Find where the given text appears and provide that cell's center as (x, y) coordinate. 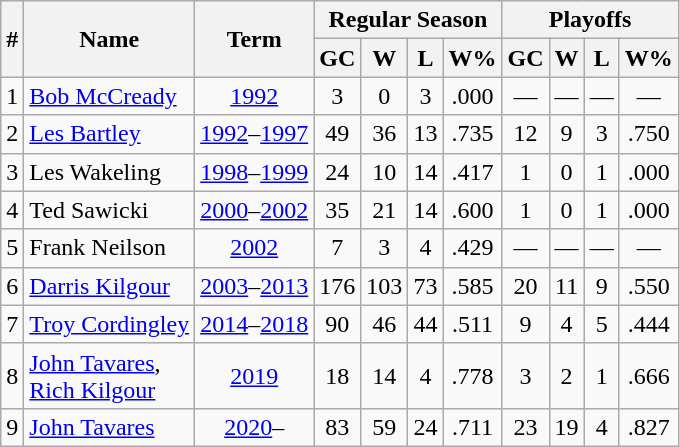
Regular Season (408, 20)
12 (526, 134)
46 (384, 324)
83 (338, 427)
49 (338, 134)
Playoffs (590, 20)
2020– (254, 427)
Name (110, 39)
.750 (648, 134)
Bob McCready (110, 96)
2014–2018 (254, 324)
19 (566, 427)
1998–1999 (254, 172)
35 (338, 210)
20 (526, 286)
.666 (648, 376)
Les Wakeling (110, 172)
73 (426, 286)
.827 (648, 427)
.550 (648, 286)
.711 (472, 427)
.429 (472, 248)
13 (426, 134)
44 (426, 324)
Frank Neilson (110, 248)
1992–1997 (254, 134)
.585 (472, 286)
18 (338, 376)
1992 (254, 96)
103 (384, 286)
Troy Cordingley (110, 324)
Les Bartley (110, 134)
176 (338, 286)
59 (384, 427)
Ted Sawicki (110, 210)
John Tavares (110, 427)
23 (526, 427)
.735 (472, 134)
Term (254, 39)
90 (338, 324)
.511 (472, 324)
.417 (472, 172)
11 (566, 286)
8 (12, 376)
.600 (472, 210)
10 (384, 172)
2002 (254, 248)
6 (12, 286)
2000–2002 (254, 210)
.444 (648, 324)
Darris Kilgour (110, 286)
36 (384, 134)
2019 (254, 376)
.778 (472, 376)
John Tavares, Rich Kilgour (110, 376)
21 (384, 210)
2003–2013 (254, 286)
# (12, 39)
